Return [X, Y] of the center of cell containing provided text 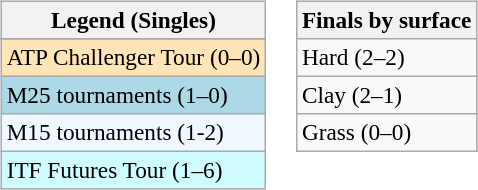
Finals by surface [387, 20]
ATP Challenger Tour (0–0) [133, 57]
M15 tournaments (1-2) [133, 133]
Legend (Singles) [133, 20]
Grass (0–0) [387, 133]
Hard (2–2) [387, 57]
M25 tournaments (1–0) [133, 95]
Clay (2–1) [387, 95]
ITF Futures Tour (1–6) [133, 171]
